Scan for the cell matching the given text and deliver its (X, Y) coordinate at center. 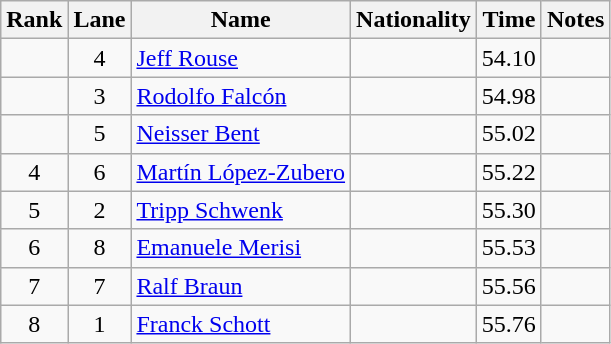
Jeff Rouse (241, 58)
Ralf Braun (241, 286)
Notes (575, 20)
55.30 (508, 210)
Franck Schott (241, 324)
Tripp Schwenk (241, 210)
Lane (100, 20)
Rodolfo Falcón (241, 96)
Martín López-Zubero (241, 172)
1 (100, 324)
55.02 (508, 134)
Name (241, 20)
Emanuele Merisi (241, 248)
55.76 (508, 324)
Time (508, 20)
55.53 (508, 248)
Nationality (414, 20)
55.22 (508, 172)
3 (100, 96)
2 (100, 210)
54.98 (508, 96)
54.10 (508, 58)
55.56 (508, 286)
Rank (34, 20)
Neisser Bent (241, 134)
